Scan for the cell matching the given text and deliver its [X, Y] coordinate at center. 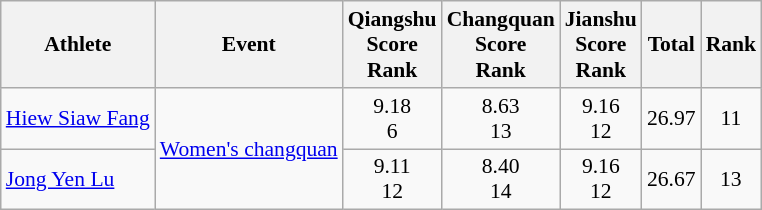
11 [732, 118]
Athlete [78, 44]
Jong Yen Lu [78, 180]
Women's changquan [249, 149]
13 [732, 180]
8.6313 [501, 118]
9.1112 [392, 180]
8.4014 [501, 180]
ChangquanScoreRank [501, 44]
Rank [732, 44]
Hiew Siaw Fang [78, 118]
26.67 [672, 180]
Event [249, 44]
9.186 [392, 118]
JianshuScoreRank [601, 44]
26.97 [672, 118]
QiangshuScoreRank [392, 44]
Total [672, 44]
